Identify which cell holds the provided text, then report its (X, Y) central coordinate. 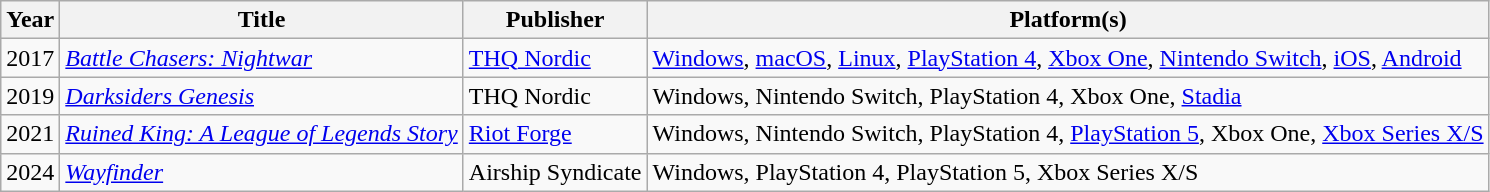
Title (262, 20)
Publisher (555, 20)
2024 (30, 172)
Darksiders Genesis (262, 96)
2019 (30, 96)
Year (30, 20)
Windows, macOS, Linux, PlayStation 4, Xbox One, Nintendo Switch, iOS, Android (1068, 58)
Ruined King: A League of Legends Story (262, 134)
Battle Chasers: Nightwar (262, 58)
Riot Forge (555, 134)
Platform(s) (1068, 20)
2017 (30, 58)
Windows, PlayStation 4, PlayStation 5, Xbox Series X/S (1068, 172)
Wayfinder (262, 172)
Windows, Nintendo Switch, PlayStation 4, Xbox One, Stadia (1068, 96)
2021 (30, 134)
Windows, Nintendo Switch, PlayStation 4, PlayStation 5, Xbox One, Xbox Series X/S (1068, 134)
Airship Syndicate (555, 172)
